Pinpoint the cell where the given text exists, returning its (x, y) midpoint coordinate. 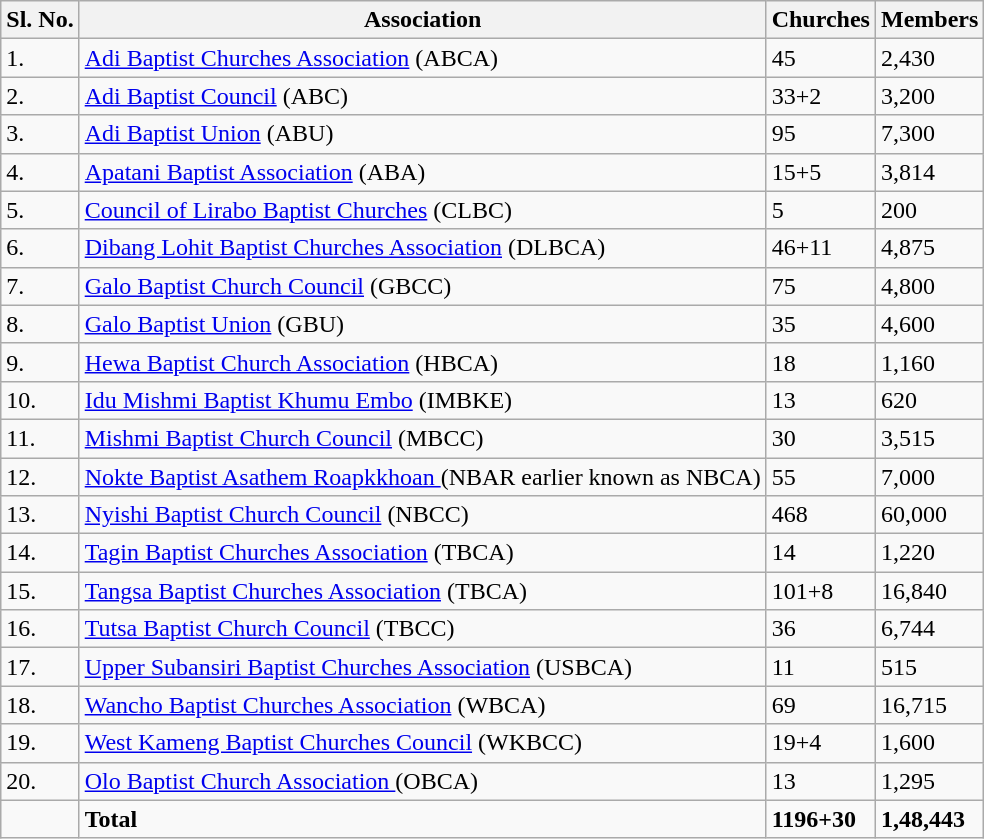
11 (820, 667)
7. (40, 286)
4,875 (929, 248)
Adi Baptist Council (ABC) (422, 96)
33+2 (820, 96)
4,800 (929, 286)
4,600 (929, 324)
9. (40, 362)
Tagin Baptist Churches Association (TBCA) (422, 553)
20. (40, 781)
200 (929, 210)
101+8 (820, 591)
3,814 (929, 172)
14. (40, 553)
15+5 (820, 172)
Council of Lirabo Baptist Churches (CLBC) (422, 210)
3,200 (929, 96)
55 (820, 477)
18. (40, 705)
Association (422, 20)
11. (40, 438)
15. (40, 591)
19+4 (820, 743)
17. (40, 667)
Nyishi Baptist Church Council (NBCC) (422, 515)
Tangsa Baptist Churches Association (TBCA) (422, 591)
1,48,443 (929, 819)
18 (820, 362)
60,000 (929, 515)
3. (40, 134)
6. (40, 248)
620 (929, 400)
12. (40, 477)
1,220 (929, 553)
36 (820, 629)
4. (40, 172)
Churches (820, 20)
1,160 (929, 362)
Total (422, 819)
19. (40, 743)
Members (929, 20)
Idu Mishmi Baptist Khumu Embo (IMBKE) (422, 400)
95 (820, 134)
3,515 (929, 438)
2. (40, 96)
10. (40, 400)
Apatani Baptist Association (ABA) (422, 172)
5. (40, 210)
West Kameng Baptist Churches Council (WKBCC) (422, 743)
1,295 (929, 781)
35 (820, 324)
1,600 (929, 743)
46+11 (820, 248)
7,300 (929, 134)
Upper Subansiri Baptist Churches Association (USBCA) (422, 667)
13. (40, 515)
Sl. No. (40, 20)
14 (820, 553)
Tutsa Baptist Church Council (TBCC) (422, 629)
Galo Baptist Church Council (GBCC) (422, 286)
Dibang Lohit Baptist Churches Association (DLBCA) (422, 248)
Adi Baptist Churches Association (ABCA) (422, 58)
16. (40, 629)
69 (820, 705)
Hewa Baptist Church Association (HBCA) (422, 362)
16,840 (929, 591)
6,744 (929, 629)
Wancho Baptist Churches Association (WBCA) (422, 705)
2,430 (929, 58)
5 (820, 210)
45 (820, 58)
30 (820, 438)
515 (929, 667)
468 (820, 515)
75 (820, 286)
7,000 (929, 477)
16,715 (929, 705)
1. (40, 58)
8. (40, 324)
Olo Baptist Church Association (OBCA) (422, 781)
Adi Baptist Union (ABU) (422, 134)
Mishmi Baptist Church Council (MBCC) (422, 438)
Galo Baptist Union (GBU) (422, 324)
1196+30 (820, 819)
Nokte Baptist Asathem Roapkkhoan (NBAR earlier known as NBCA) (422, 477)
